From the cell containing the given text, extract its center point as [x, y] coordinate. 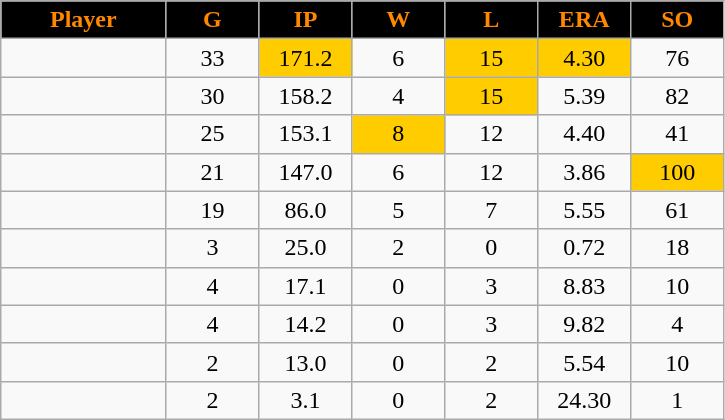
33 [212, 58]
IP [306, 20]
8.83 [584, 286]
1 [678, 400]
21 [212, 172]
153.1 [306, 134]
3.86 [584, 172]
5.55 [584, 210]
158.2 [306, 96]
19 [212, 210]
100 [678, 172]
18 [678, 248]
30 [212, 96]
5.39 [584, 96]
0.72 [584, 248]
13.0 [306, 362]
5.54 [584, 362]
14.2 [306, 324]
82 [678, 96]
W [398, 20]
41 [678, 134]
25 [212, 134]
17.1 [306, 286]
5 [398, 210]
76 [678, 58]
Player [84, 20]
24.30 [584, 400]
ERA [584, 20]
7 [492, 210]
3.1 [306, 400]
8 [398, 134]
4.30 [584, 58]
9.82 [584, 324]
25.0 [306, 248]
61 [678, 210]
147.0 [306, 172]
SO [678, 20]
L [492, 20]
171.2 [306, 58]
G [212, 20]
86.0 [306, 210]
4.40 [584, 134]
